Scan for the cell matching the given text and deliver its [X, Y] coordinate at center. 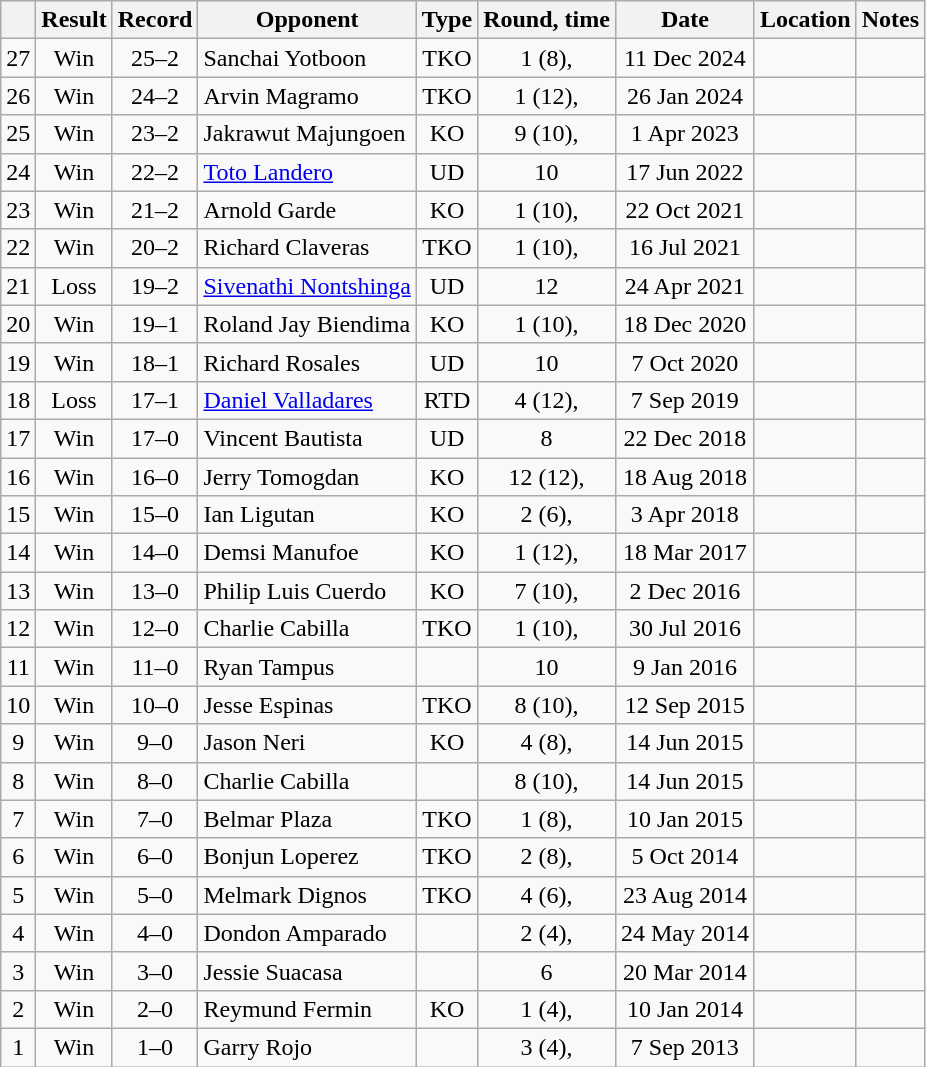
4 [18, 933]
Reymund Fermin [307, 1009]
1 Apr 2023 [684, 134]
19 [18, 362]
11–0 [155, 667]
Richard Rosales [307, 362]
Jerry Tomogdan [307, 477]
9 [18, 743]
18–1 [155, 362]
2 [18, 1009]
23–2 [155, 134]
3 [18, 971]
26 Jan 2024 [684, 96]
7 Sep 2013 [684, 1047]
18 [18, 400]
17 [18, 438]
4 (6), [547, 895]
8–0 [155, 781]
1–0 [155, 1047]
Dondon Amparado [307, 933]
3–0 [155, 971]
Jessie Suacasa [307, 971]
Record [155, 20]
Opponent [307, 20]
12 Sep 2015 [684, 705]
2 Dec 2016 [684, 591]
24 [18, 172]
13 [18, 591]
7 Sep 2019 [684, 400]
Philip Luis Cuerdo [307, 591]
12–0 [155, 629]
19–1 [155, 324]
Vincent Bautista [307, 438]
Round, time [547, 20]
30 Jul 2016 [684, 629]
13–0 [155, 591]
25 [18, 134]
5–0 [155, 895]
5 Oct 2014 [684, 857]
3 Apr 2018 [684, 515]
Arvin Magramo [307, 96]
19–2 [155, 286]
Location [805, 20]
22 Dec 2018 [684, 438]
2–0 [155, 1009]
18 Dec 2020 [684, 324]
12 (12), [547, 477]
15 [18, 515]
Date [684, 20]
2 (6), [547, 515]
9 Jan 2016 [684, 667]
7–0 [155, 819]
23 [18, 210]
18 Aug 2018 [684, 477]
Toto Landero [307, 172]
2 (4), [547, 933]
11 [18, 667]
Type [446, 20]
16 Jul 2021 [684, 248]
Ian Ligutan [307, 515]
20 Mar 2014 [684, 971]
9 (10), [547, 134]
17 Jun 2022 [684, 172]
Belmar Plaza [307, 819]
Ryan Tampus [307, 667]
25–2 [155, 58]
1 (4), [547, 1009]
Sivenathi Nontshinga [307, 286]
15–0 [155, 515]
Sanchai Yotboon [307, 58]
26 [18, 96]
7 (10), [547, 591]
Arnold Garde [307, 210]
5 [18, 895]
18 Mar 2017 [684, 553]
24 May 2014 [684, 933]
21 [18, 286]
21–2 [155, 210]
10–0 [155, 705]
Notes [890, 20]
22 [18, 248]
3 (4), [547, 1047]
7 [18, 819]
27 [18, 58]
Jason Neri [307, 743]
Roland Jay Biendima [307, 324]
1 [18, 1047]
6–0 [155, 857]
20 [18, 324]
16 [18, 477]
Richard Claveras [307, 248]
4 (12), [547, 400]
10 Jan 2014 [684, 1009]
7 Oct 2020 [684, 362]
4 (8), [547, 743]
16–0 [155, 477]
9–0 [155, 743]
14–0 [155, 553]
Daniel Valladares [307, 400]
11 Dec 2024 [684, 58]
Demsi Manufoe [307, 553]
24–2 [155, 96]
17–1 [155, 400]
Bonjun Loperez [307, 857]
Result [74, 20]
22 Oct 2021 [684, 210]
Jakrawut Majungoen [307, 134]
14 [18, 553]
22–2 [155, 172]
RTD [446, 400]
4–0 [155, 933]
2 (8), [547, 857]
20–2 [155, 248]
Melmark Dignos [307, 895]
23 Aug 2014 [684, 895]
10 Jan 2015 [684, 819]
17–0 [155, 438]
Garry Rojo [307, 1047]
Jesse Espinas [307, 705]
24 Apr 2021 [684, 286]
